Locate the cell with the specified text and output its [X, Y] center coordinate. 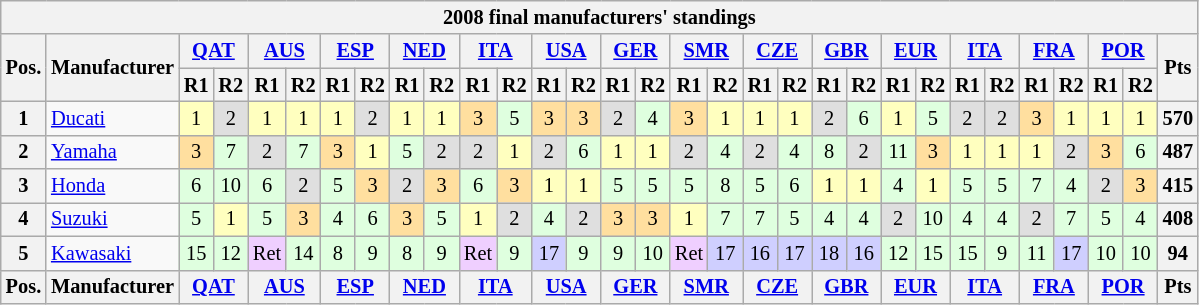
Yamaha [112, 152]
2008 final manufacturers' standings [600, 17]
94 [1178, 253]
Kawasaki [112, 253]
487 [1178, 152]
Suzuki [112, 219]
18 [830, 253]
570 [1178, 118]
415 [1178, 186]
408 [1178, 219]
Ducati [112, 118]
14 [304, 253]
Honda [112, 186]
